Locate the cell with the specified text and output its [X, Y] center coordinate. 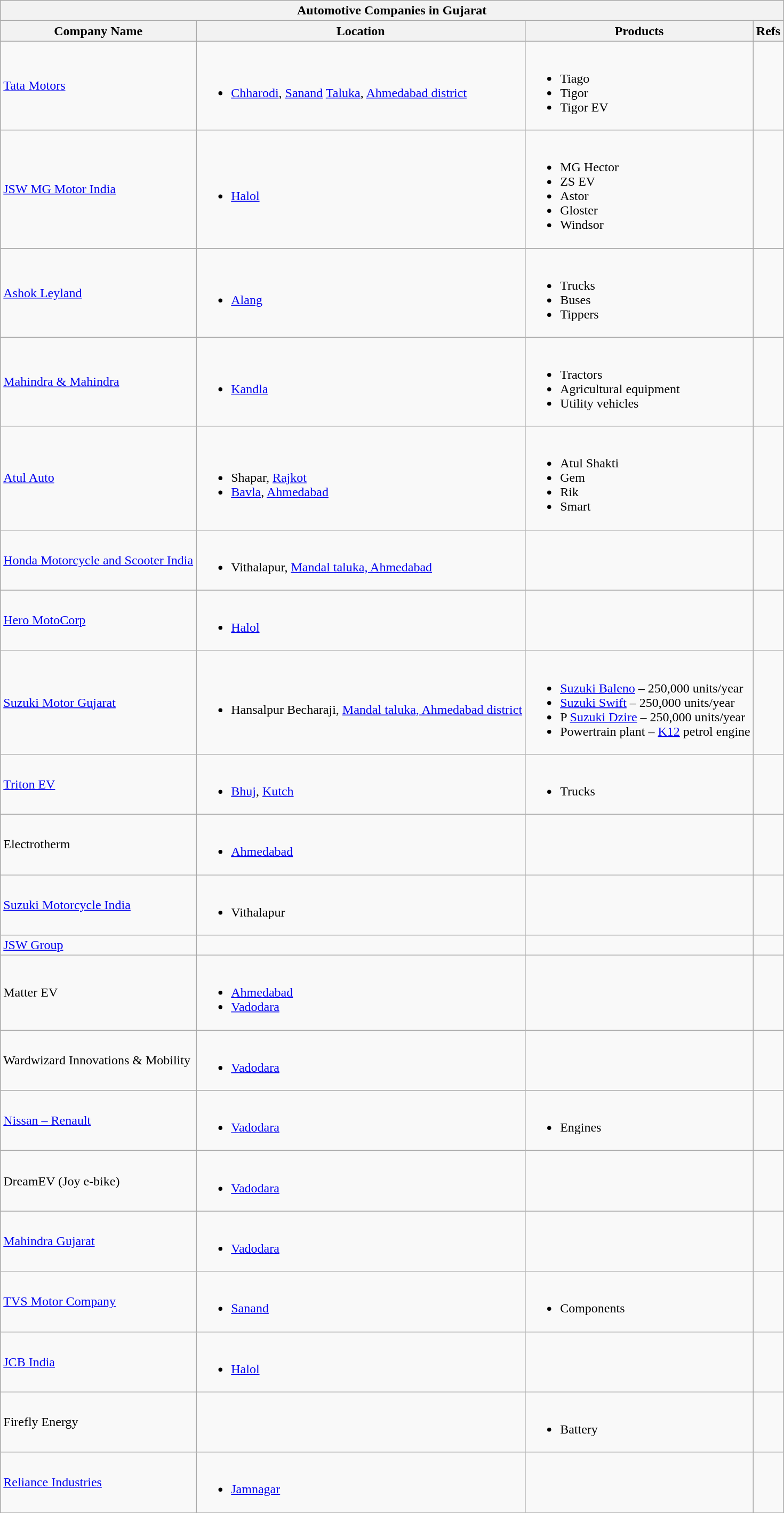
Mahindra Gujarat [98, 1241]
Triton EV [98, 784]
AhmedabadVadodara [361, 993]
Location [361, 31]
Vithalapur, Mandal taluka, Ahmedabad [361, 560]
Mahindra & Mahindra [98, 382]
Jamnagar [361, 1482]
Chharodi, Sanand Taluka, Ahmedabad district [361, 85]
Automotive Companies in Gujarat [392, 11]
Atul Auto [98, 478]
Tata Motors [98, 85]
Nissan – Renault [98, 1120]
Kandla [361, 382]
TVS Motor Company [98, 1302]
Suzuki Motor Gujarat [98, 702]
Refs [768, 31]
Sanand [361, 1302]
Battery [639, 1422]
Products [639, 31]
Trucks [639, 784]
Hansalpur Becharaji, Mandal taluka, Ahmedabad district [361, 702]
Engines [639, 1120]
JCB India [98, 1361]
Ahmedabad [361, 844]
Bhuj, Kutch [361, 784]
Wardwizard Innovations & Mobility [98, 1061]
Electrotherm [98, 844]
TiagoTigorTigor EV [639, 85]
Suzuki Motorcycle India [98, 905]
TractorsAgricultural equipmentUtility vehicles [639, 382]
Atul ShaktiGemRikSmart [639, 478]
Honda Motorcycle and Scooter India [98, 560]
Matter EV [98, 993]
TrucksBusesTippers [639, 292]
Ashok Leyland [98, 292]
Reliance Industries [98, 1482]
Shapar, RajkotBavla, Ahmedabad [361, 478]
Company Name [98, 31]
Components [639, 1302]
JSW MG Motor India [98, 189]
DreamEV (Joy e-bike) [98, 1181]
Firefly Energy [98, 1422]
MG HectorZS EVAstorGlosterWindsor [639, 189]
Hero MotoCorp [98, 620]
Suzuki Baleno – 250,000 units/yearSuzuki Swift – 250,000 units/yearP Suzuki Dzire – 250,000 units/yearPowertrain plant – K12 petrol engine [639, 702]
Vithalapur [361, 905]
JSW Group [98, 945]
Alang [361, 292]
